Return [X, Y] of the center of cell containing provided text 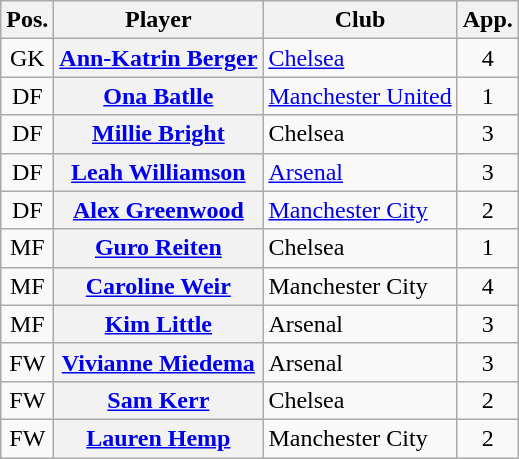
Millie Bright [158, 134]
Kim Little [158, 324]
Leah Williamson [158, 172]
Ona Batlle [158, 96]
Lauren Hemp [158, 438]
Pos. [28, 20]
App. [488, 20]
GK [28, 58]
Guro Reiten [158, 248]
Sam Kerr [158, 400]
Caroline Weir [158, 286]
Vivianne Miedema [158, 362]
Alex Greenwood [158, 210]
Club [360, 20]
Ann-Katrin Berger [158, 58]
Player [158, 20]
Manchester United [360, 96]
